Find where the given text appears and provide that cell's center as (X, Y) coordinate. 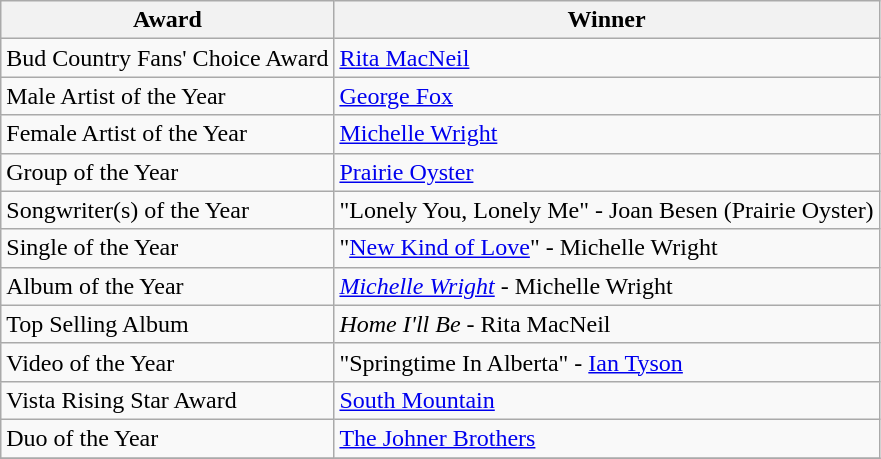
Songwriter(s) of the Year (168, 210)
Rita MacNeil (606, 58)
Michelle Wright - Michelle Wright (606, 286)
Video of the Year (168, 362)
Award (168, 20)
"Springtime In Alberta" - Ian Tyson (606, 362)
Home I'll Be - Rita MacNeil (606, 324)
Duo of the Year (168, 438)
"New Kind of Love" - Michelle Wright (606, 248)
"Lonely You, Lonely Me" - Joan Besen (Prairie Oyster) (606, 210)
Single of the Year (168, 248)
The Johner Brothers (606, 438)
Album of the Year (168, 286)
Group of the Year (168, 172)
Prairie Oyster (606, 172)
Female Artist of the Year (168, 134)
Winner (606, 20)
George Fox (606, 96)
Bud Country Fans' Choice Award (168, 58)
Top Selling Album (168, 324)
South Mountain (606, 400)
Male Artist of the Year (168, 96)
Michelle Wright (606, 134)
Vista Rising Star Award (168, 400)
